For the text-containing cell, return its midpoint in [X, Y] coordinate format. 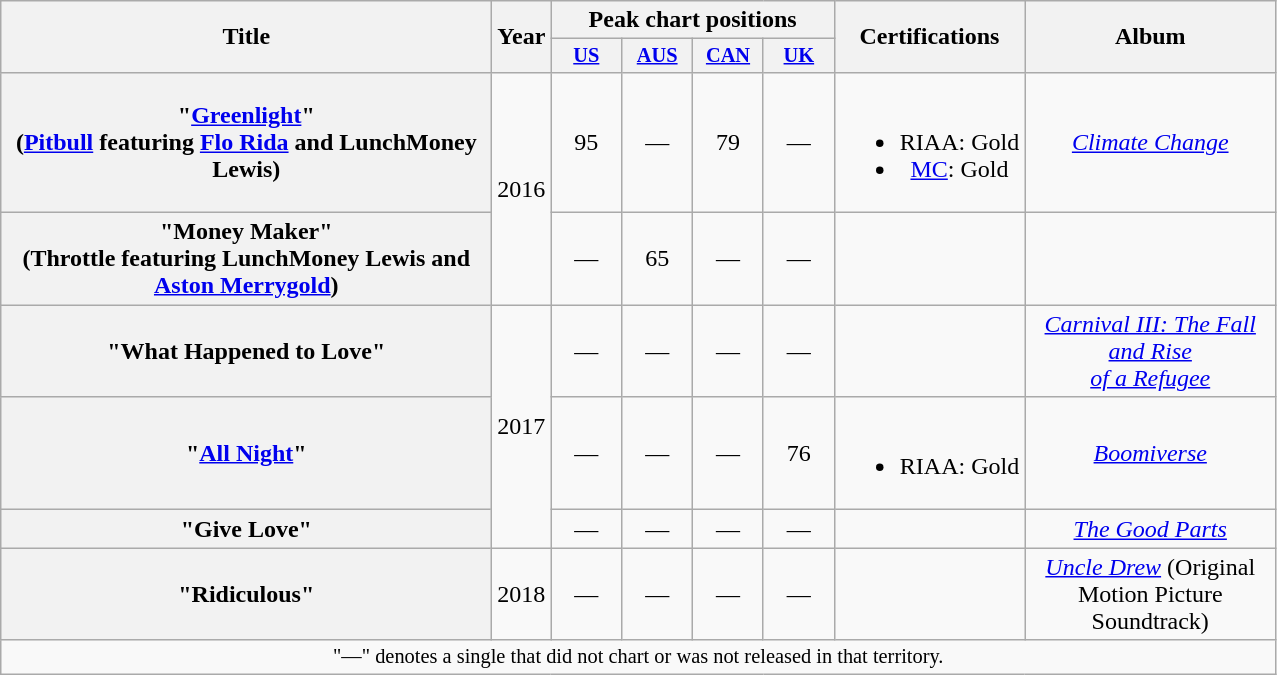
RIAA: Gold [929, 454]
2018 [522, 594]
Year [522, 37]
Title [246, 37]
AUS [658, 56]
Certifications [929, 37]
US [586, 56]
Uncle Drew (Original Motion Picture Soundtrack) [1150, 594]
76 [798, 454]
65 [658, 259]
Boomiverse [1150, 454]
2016 [522, 188]
79 [728, 142]
"Greenlight"(Pitbull featuring Flo Rida and LunchMoney Lewis) [246, 142]
"What Happened to Love" [246, 351]
The Good Parts [1150, 529]
UK [798, 56]
"—" denotes a single that did not chart or was not released in that territory. [638, 657]
Carnival III: The Fall and Riseof a Refugee [1150, 351]
2017 [522, 426]
95 [586, 142]
"Give Love" [246, 529]
RIAA: GoldMC: Gold [929, 142]
Peak chart positions [692, 20]
Album [1150, 37]
"Money Maker"(Throttle featuring LunchMoney Lewis and Aston Merrygold) [246, 259]
Climate Change [1150, 142]
"Ridiculous" [246, 594]
CAN [728, 56]
"All Night" [246, 454]
